Locate the cell with the specified text and output its (x, y) center coordinate. 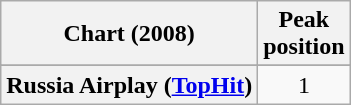
1 (304, 85)
Peakposition (304, 34)
Russia Airplay (TopHit) (130, 85)
Chart (2008) (130, 34)
